Search for the cell housing the specified text and yield its [X, Y] center coordinate. 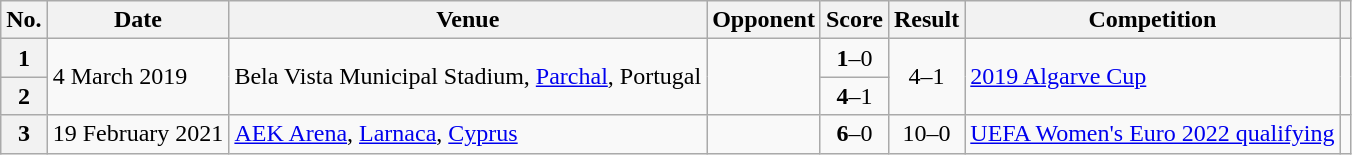
19 February 2021 [138, 134]
Competition [1152, 20]
Result [926, 20]
Date [138, 20]
Bela Vista Municipal Stadium, Parchal, Portugal [468, 77]
6–0 [854, 134]
UEFA Women's Euro 2022 qualifying [1152, 134]
1 [24, 58]
Score [854, 20]
4 March 2019 [138, 77]
Venue [468, 20]
10–0 [926, 134]
3 [24, 134]
1–0 [854, 58]
2 [24, 96]
2019 Algarve Cup [1152, 77]
No. [24, 20]
AEK Arena, Larnaca, Cyprus [468, 134]
Opponent [764, 20]
